Find where the given text appears and provide that cell's center as (x, y) coordinate. 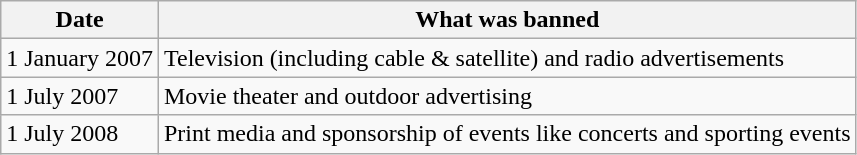
Print media and sponsorship of events like concerts and sporting events (507, 134)
What was banned (507, 20)
Movie theater and outdoor advertising (507, 96)
1 January 2007 (80, 58)
1 July 2008 (80, 134)
1 July 2007 (80, 96)
Television (including cable & satellite) and radio advertisements (507, 58)
Date (80, 20)
